Scan for the cell matching the given text and deliver its (X, Y) coordinate at center. 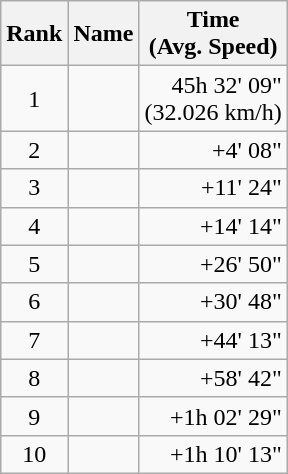
5 (34, 264)
6 (34, 302)
10 (34, 454)
Rank (34, 34)
7 (34, 340)
Time(Avg. Speed) (213, 34)
+4' 08" (213, 150)
1 (34, 98)
+26' 50" (213, 264)
+11' 24" (213, 188)
4 (34, 226)
9 (34, 416)
+1h 02' 29" (213, 416)
+44' 13" (213, 340)
3 (34, 188)
+58' 42" (213, 378)
+30' 48" (213, 302)
2 (34, 150)
+14' 14" (213, 226)
45h 32' 09"(32.026 km/h) (213, 98)
Name (104, 34)
+1h 10' 13" (213, 454)
8 (34, 378)
